Output the (X, Y) coordinate of the center of the cell containing the given text.  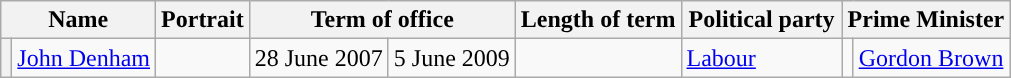
Length of term (598, 20)
Portrait (203, 20)
Term of office (382, 20)
28 June 2007 (318, 58)
Prime Minister (926, 20)
Name (78, 20)
Labour (762, 58)
Gordon Brown (932, 58)
5 June 2009 (452, 58)
Political party (762, 20)
John Denham (84, 58)
